Return the [X, Y] coordinate for the center point of the cell that contains the specified text.  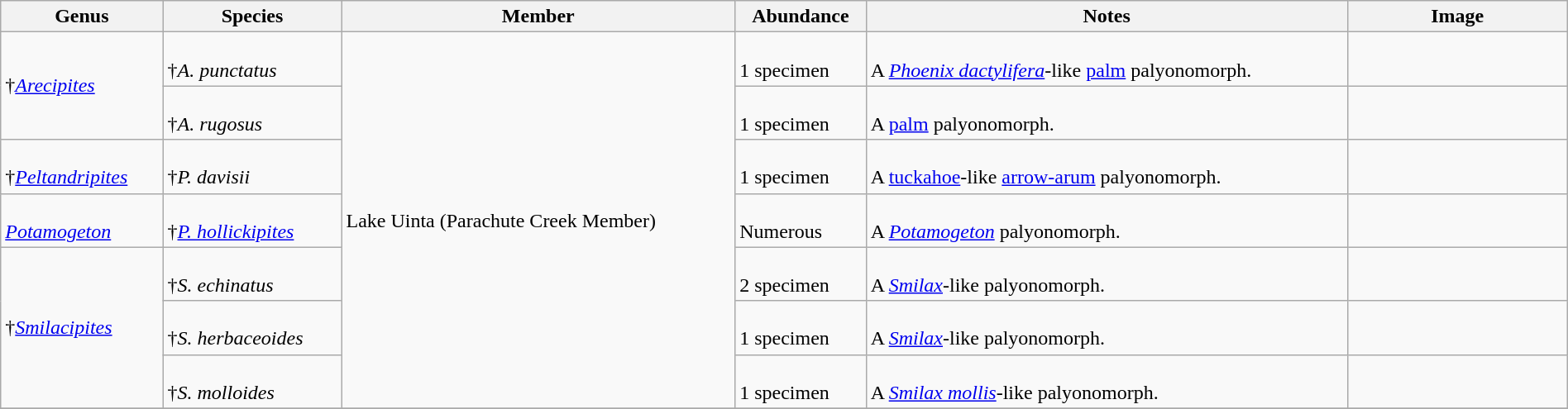
Numerous [801, 220]
Abundance [801, 17]
A Smilax mollis-like palyonomorph. [1107, 382]
†A. rugosus [252, 112]
†Peltandripites [82, 167]
2 specimen [801, 274]
A tuckahoe-like arrow-arum palyonomorph. [1107, 167]
A palm palyonomorph. [1107, 112]
Potamogeton [82, 220]
A Phoenix dactylifera-like palm palyonomorph. [1107, 59]
†P. hollickipites [252, 220]
Image [1457, 17]
†Smilacipites [82, 327]
Genus [82, 17]
Lake Uinta (Parachute Creek Member) [538, 220]
†S. echinatus [252, 274]
†P. davisii [252, 167]
Species [252, 17]
†A. punctatus [252, 59]
Notes [1107, 17]
†S. molloides [252, 382]
†Arecipites [82, 86]
Member [538, 17]
†S. herbaceoides [252, 327]
A Potamogeton palyonomorph. [1107, 220]
